Pinpoint the cell where the given text exists, returning its [x, y] midpoint coordinate. 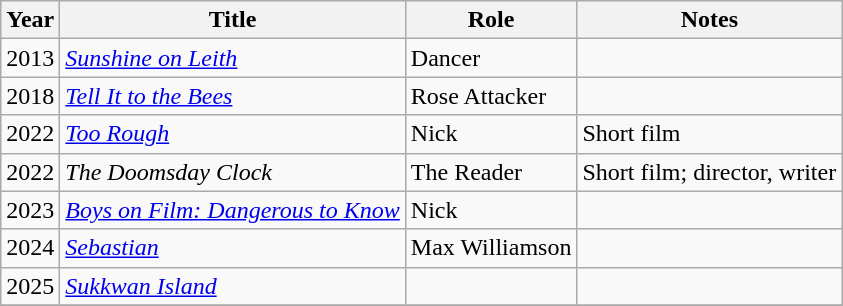
Tell It to the Bees [232, 96]
The Doomsday Clock [232, 172]
Role [491, 20]
2025 [30, 286]
Short film; director, writer [710, 172]
Year [30, 20]
Short film [710, 134]
Boys on Film: Dangerous to Know [232, 210]
Too Rough [232, 134]
Sebastian [232, 248]
The Reader [491, 172]
Sukkwan Island [232, 286]
Dancer [491, 58]
2013 [30, 58]
2018 [30, 96]
Title [232, 20]
2024 [30, 248]
2023 [30, 210]
Sunshine on Leith [232, 58]
Notes [710, 20]
Rose Attacker [491, 96]
Max Williamson [491, 248]
